Provide the (X, Y) coordinate of the cell's center where the given text is located.  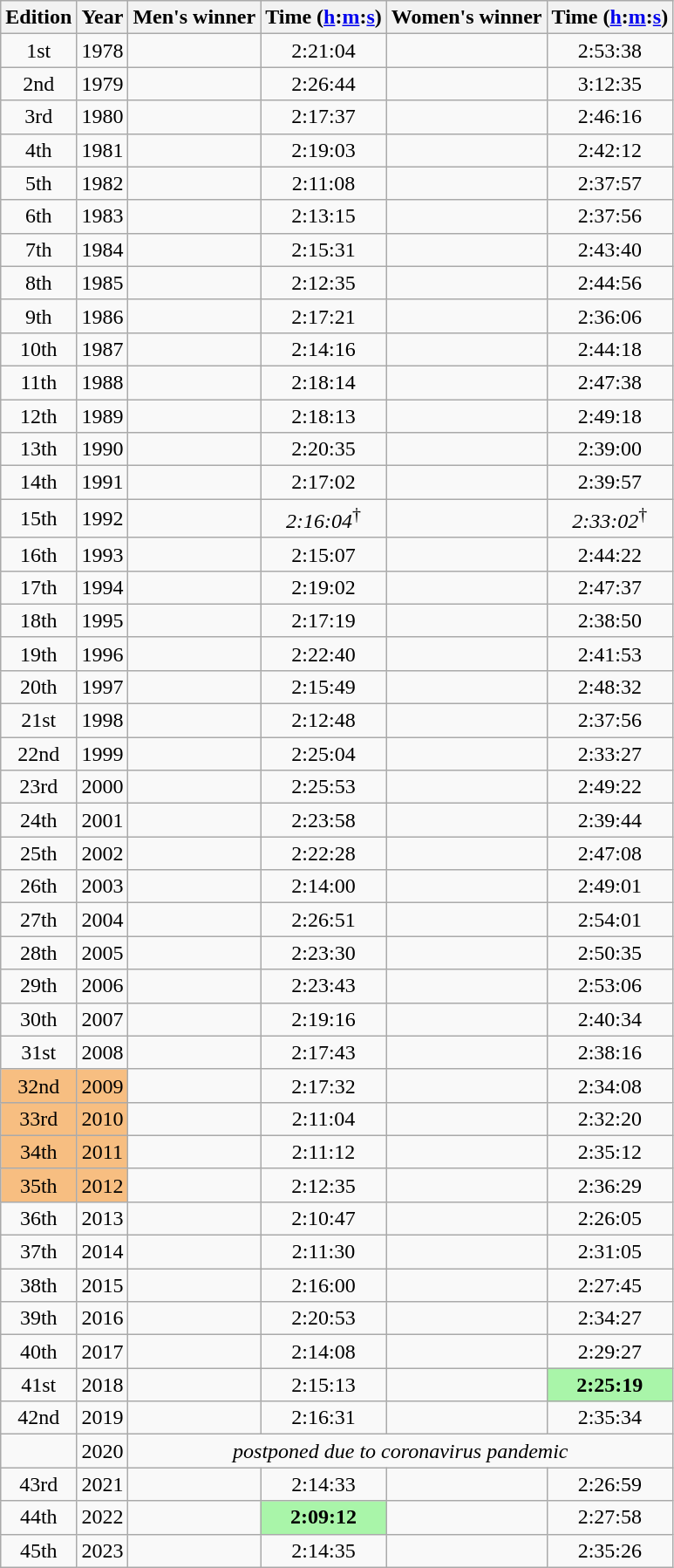
1983 (103, 216)
2:34:08 (610, 1085)
40th (38, 1352)
2006 (103, 986)
2:36:29 (610, 1185)
1992 (103, 518)
19th (38, 654)
1980 (103, 117)
1987 (103, 349)
2:13:15 (324, 216)
2008 (103, 1052)
2:10:47 (324, 1218)
1997 (103, 687)
2:17:21 (324, 316)
9th (38, 316)
2:39:00 (610, 449)
2000 (103, 787)
2:11:30 (324, 1252)
2002 (103, 853)
2:18:13 (324, 416)
2:19:03 (324, 150)
1994 (103, 587)
13th (38, 449)
2:46:16 (610, 117)
2:14:35 (324, 1551)
29th (38, 986)
2:19:16 (324, 1019)
39th (38, 1318)
2:32:20 (610, 1119)
11th (38, 382)
2:39:57 (610, 483)
2:27:58 (610, 1517)
1991 (103, 483)
2:21:04 (324, 51)
35th (38, 1185)
30th (38, 1019)
45th (38, 1551)
31st (38, 1052)
32nd (38, 1085)
1985 (103, 283)
2014 (103, 1252)
36th (38, 1218)
2:22:40 (324, 654)
34th (38, 1152)
2:15:07 (324, 554)
2:53:06 (610, 986)
2023 (103, 1551)
6th (38, 216)
2:12:48 (324, 721)
2:15:49 (324, 687)
1979 (103, 84)
2:39:44 (610, 820)
2:40:34 (610, 1019)
2nd (38, 84)
2001 (103, 820)
2:11:04 (324, 1119)
2:25:04 (324, 754)
3rd (38, 117)
7th (38, 250)
8th (38, 283)
1984 (103, 250)
2:26:44 (324, 84)
2:17:02 (324, 483)
2:14:00 (324, 887)
2:42:12 (610, 150)
Year (103, 17)
2:34:27 (610, 1318)
2:14:33 (324, 1484)
18th (38, 620)
44th (38, 1517)
2017 (103, 1352)
15th (38, 518)
22nd (38, 754)
2:37:57 (610, 183)
1993 (103, 554)
2013 (103, 1218)
2012 (103, 1185)
21st (38, 721)
4th (38, 150)
2:20:53 (324, 1318)
2:38:50 (610, 620)
postponed due to coronavirus pandemic (401, 1451)
1995 (103, 620)
2021 (103, 1484)
33rd (38, 1119)
20th (38, 687)
2:44:18 (610, 349)
2:48:32 (610, 687)
2:54:01 (610, 920)
2:17:43 (324, 1052)
2019 (103, 1418)
2018 (103, 1385)
2:11:12 (324, 1152)
2:17:19 (324, 620)
41st (38, 1385)
2003 (103, 887)
37th (38, 1252)
2005 (103, 953)
2010 (103, 1119)
28th (38, 953)
2:49:01 (610, 887)
10th (38, 349)
27th (38, 920)
2:36:06 (610, 316)
26th (38, 887)
2:15:31 (324, 250)
2:16:04† (324, 518)
23rd (38, 787)
17th (38, 587)
2:49:18 (610, 416)
2:23:58 (324, 820)
2:15:13 (324, 1385)
42nd (38, 1418)
1996 (103, 654)
1986 (103, 316)
Women's winner (466, 17)
2:25:19 (610, 1385)
2:53:38 (610, 51)
2:26:51 (324, 920)
1990 (103, 449)
2:44:56 (610, 283)
2:44:22 (610, 554)
1981 (103, 150)
2:14:08 (324, 1352)
14th (38, 483)
38th (38, 1285)
2:49:22 (610, 787)
2:11:08 (324, 183)
Edition (38, 17)
2:50:35 (610, 953)
2020 (103, 1451)
43rd (38, 1484)
2:35:26 (610, 1551)
2022 (103, 1517)
2:47:08 (610, 853)
2:19:02 (324, 587)
2:43:40 (610, 250)
5th (38, 183)
1988 (103, 382)
2:23:43 (324, 986)
Men's winner (194, 17)
1989 (103, 416)
3:12:35 (610, 84)
25th (38, 853)
2:23:30 (324, 953)
2:22:28 (324, 853)
24th (38, 820)
2:09:12 (324, 1517)
12th (38, 416)
2009 (103, 1085)
1999 (103, 754)
2:35:12 (610, 1152)
2:35:34 (610, 1418)
2004 (103, 920)
2:47:38 (610, 382)
2:26:05 (610, 1218)
2:33:27 (610, 754)
1982 (103, 183)
2:29:27 (610, 1352)
1998 (103, 721)
2:16:31 (324, 1418)
2:27:45 (610, 1285)
2:25:53 (324, 787)
1978 (103, 51)
2:17:32 (324, 1085)
2:47:37 (610, 587)
2:31:05 (610, 1252)
2:18:14 (324, 382)
2011 (103, 1152)
2:20:35 (324, 449)
2015 (103, 1285)
2:26:59 (610, 1484)
2:14:16 (324, 349)
2016 (103, 1318)
16th (38, 554)
2007 (103, 1019)
2:38:16 (610, 1052)
1st (38, 51)
2:16:00 (324, 1285)
2:17:37 (324, 117)
2:33:02† (610, 518)
2:41:53 (610, 654)
